Search for the cell housing the specified text and yield its (X, Y) center coordinate. 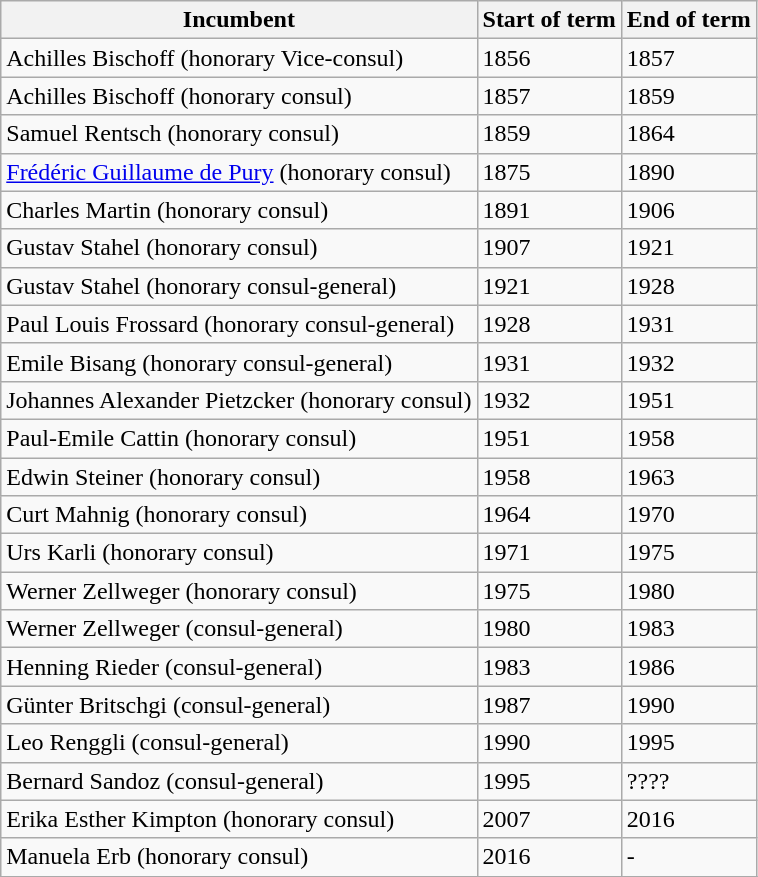
Werner Zellweger (honorary consul) (239, 591)
Start of term (549, 20)
Werner Zellweger (consul-general) (239, 629)
- (688, 857)
???? (688, 781)
Leo Renggli (consul-general) (239, 743)
Samuel Rentsch (honorary consul) (239, 134)
Paul Louis Frossard (honorary consul-general) (239, 324)
Achilles Bischoff (honorary Vice-consul) (239, 58)
1856 (549, 58)
1964 (549, 515)
1890 (688, 172)
1906 (688, 210)
1864 (688, 134)
Incumbent (239, 20)
Paul-Emile Cattin (honorary consul) (239, 438)
Henning Rieder (consul-general) (239, 667)
1875 (549, 172)
1970 (688, 515)
2007 (549, 819)
1971 (549, 553)
Emile Bisang (honorary consul-general) (239, 362)
Bernard Sandoz (consul-general) (239, 781)
Charles Martin (honorary consul) (239, 210)
Urs Karli (honorary consul) (239, 553)
Erika Esther Kimpton (honorary consul) (239, 819)
1986 (688, 667)
Gustav Stahel (honorary consul-general) (239, 286)
Frédéric Guillaume de Pury (honorary consul) (239, 172)
Curt Mahnig (honorary consul) (239, 515)
Manuela Erb (honorary consul) (239, 857)
Günter Britschgi (consul-general) (239, 705)
Edwin Steiner (honorary consul) (239, 477)
1987 (549, 705)
Achilles Bischoff (honorary consul) (239, 96)
1907 (549, 248)
1891 (549, 210)
Johannes Alexander Pietzcker (honorary consul) (239, 400)
End of term (688, 20)
1963 (688, 477)
Gustav Stahel (honorary consul) (239, 248)
